Determine the (x, y) coordinate at the center of the cell enclosing the given text.  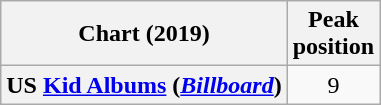
US Kid Albums (Billboard) (144, 85)
9 (333, 85)
Peakposition (333, 34)
Chart (2019) (144, 34)
